Return the (x, y) coordinate for the center point of the cell that contains the specified text.  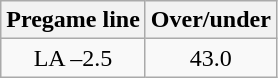
Over/under (210, 20)
LA –2.5 (74, 58)
Pregame line (74, 20)
43.0 (210, 58)
